Provide the (x, y) coordinate of the cell's center where the given text is located.  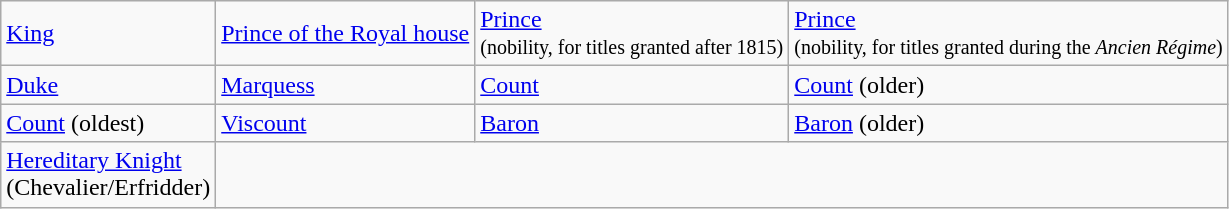
Count (older) (1009, 85)
King (108, 34)
Prince (nobility, for titles granted during the Ancien Régime) (1009, 34)
Marquess (346, 85)
Prince of the Royal house (346, 34)
Baron (older) (1009, 123)
Hereditary Knight(Chevalier/Erfridder) (108, 174)
Baron (632, 123)
Viscount (346, 123)
Count (oldest) (108, 123)
Prince (nobility, for titles granted after 1815) (632, 34)
Count (632, 85)
Duke (108, 85)
